Determine the [x, y] coordinate at the center of the cell enclosing the given text.  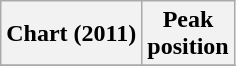
Chart (2011) [72, 34]
Peakposition [188, 34]
